For the text-containing cell, return its midpoint in (x, y) coordinate format. 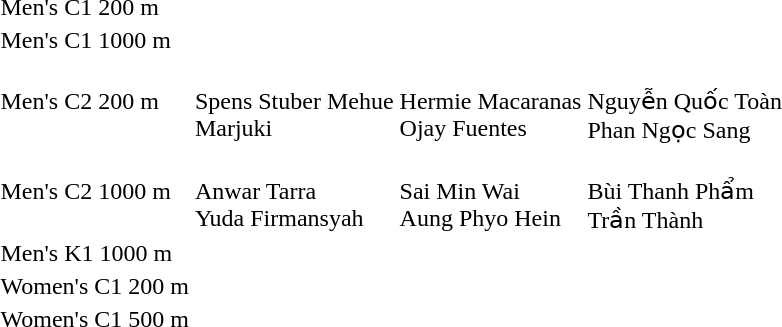
Hermie MacaranasOjay Fuentes (490, 102)
Sai Min WaiAung Phyo Hein (490, 192)
Spens Stuber MehueMarjuki (294, 102)
Anwar TarraYuda Firmansyah (294, 192)
